Search for the cell housing the specified text and yield its [X, Y] center coordinate. 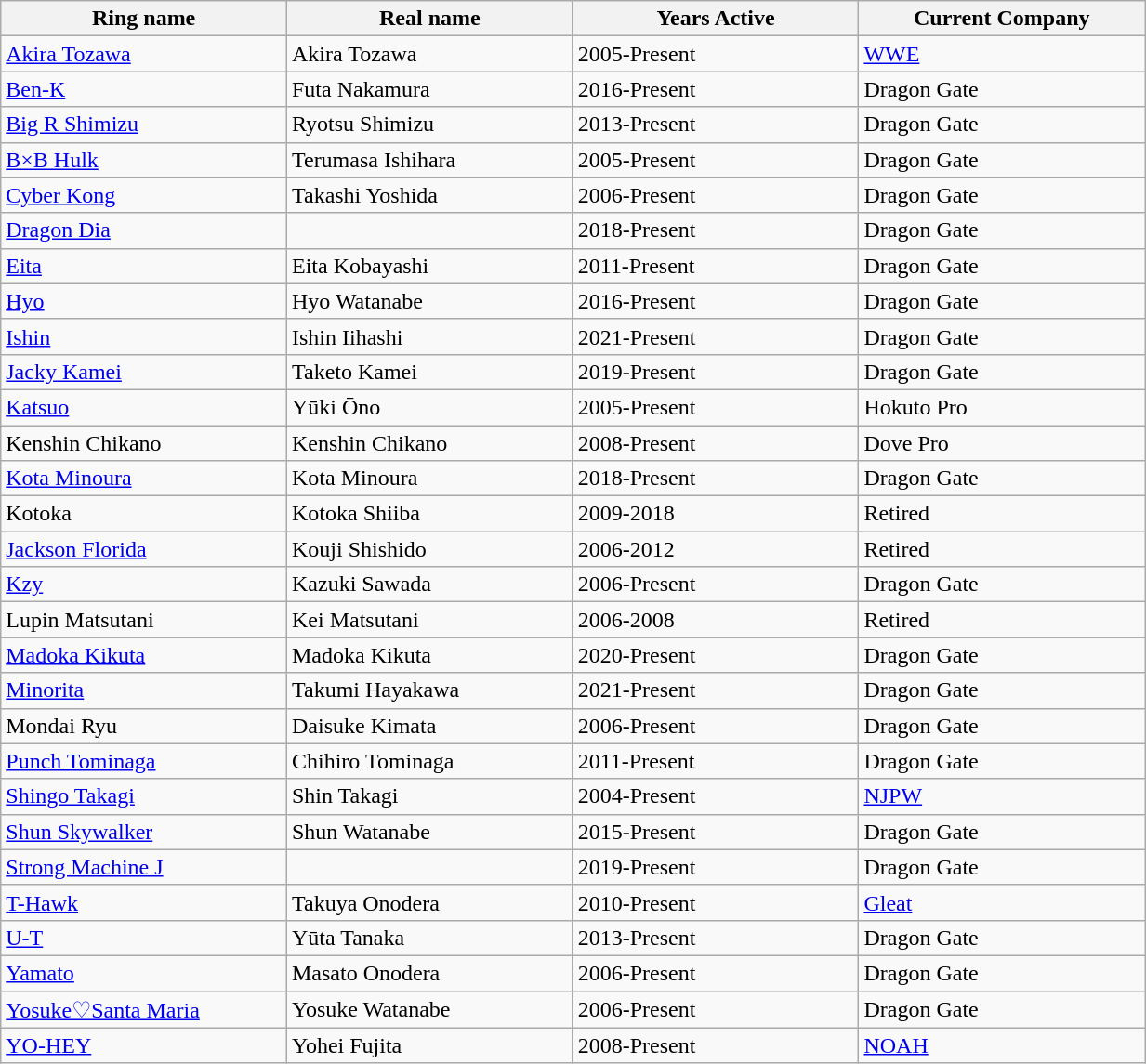
2009-2018 [716, 514]
Real name [429, 19]
YO-HEY [144, 1045]
2006-2012 [716, 549]
Futa Nakamura [429, 89]
2006-2008 [716, 620]
Takuya Onodera [429, 902]
Yohei Fujita [429, 1045]
NOAH [1002, 1045]
Ryotsu Shimizu [429, 125]
Kouji Shishido [429, 549]
Ishin Iihashi [429, 336]
Eita Kobayashi [429, 266]
Mondai Ryu [144, 726]
B×B Hulk [144, 160]
Daisuke Kimata [429, 726]
Lupin Matsutani [144, 620]
Current Company [1002, 19]
Kotoka Shiiba [429, 514]
Ben-K [144, 89]
Jackson Florida [144, 549]
Ring name [144, 19]
Yosuke♡Santa Maria [144, 1009]
2004-Present [716, 796]
Masato Onodera [429, 973]
Shun Skywalker [144, 832]
Hyo [144, 301]
T-Hawk [144, 902]
Katsuo [144, 407]
Hyo Watanabe [429, 301]
Shun Watanabe [429, 832]
Kazuki Sawada [429, 585]
Chihiro Tominaga [429, 761]
Yamato [144, 973]
2010-Present [716, 902]
Years Active [716, 19]
Jacky Kamei [144, 372]
Kei Matsutani [429, 620]
Gleat [1002, 902]
Big R Shimizu [144, 125]
NJPW [1002, 796]
Strong Machine J [144, 867]
Hokuto Pro [1002, 407]
Yūki Ōno [429, 407]
Taketo Kamei [429, 372]
Shin Takagi [429, 796]
Minorita [144, 690]
Ishin [144, 336]
Shingo Takagi [144, 796]
Cyber Kong [144, 195]
Terumasa Ishihara [429, 160]
Dragon Dia [144, 230]
U-T [144, 938]
Dove Pro [1002, 443]
Punch Tominaga [144, 761]
Yūta Tanaka [429, 938]
2015-Present [716, 832]
Kotoka [144, 514]
2020-Present [716, 655]
Takashi Yoshida [429, 195]
Yosuke Watanabe [429, 1009]
Eita [144, 266]
Kzy [144, 585]
Takumi Hayakawa [429, 690]
WWE [1002, 54]
